Detect which cell encompasses the target text, then output its (x, y) center coordinate. 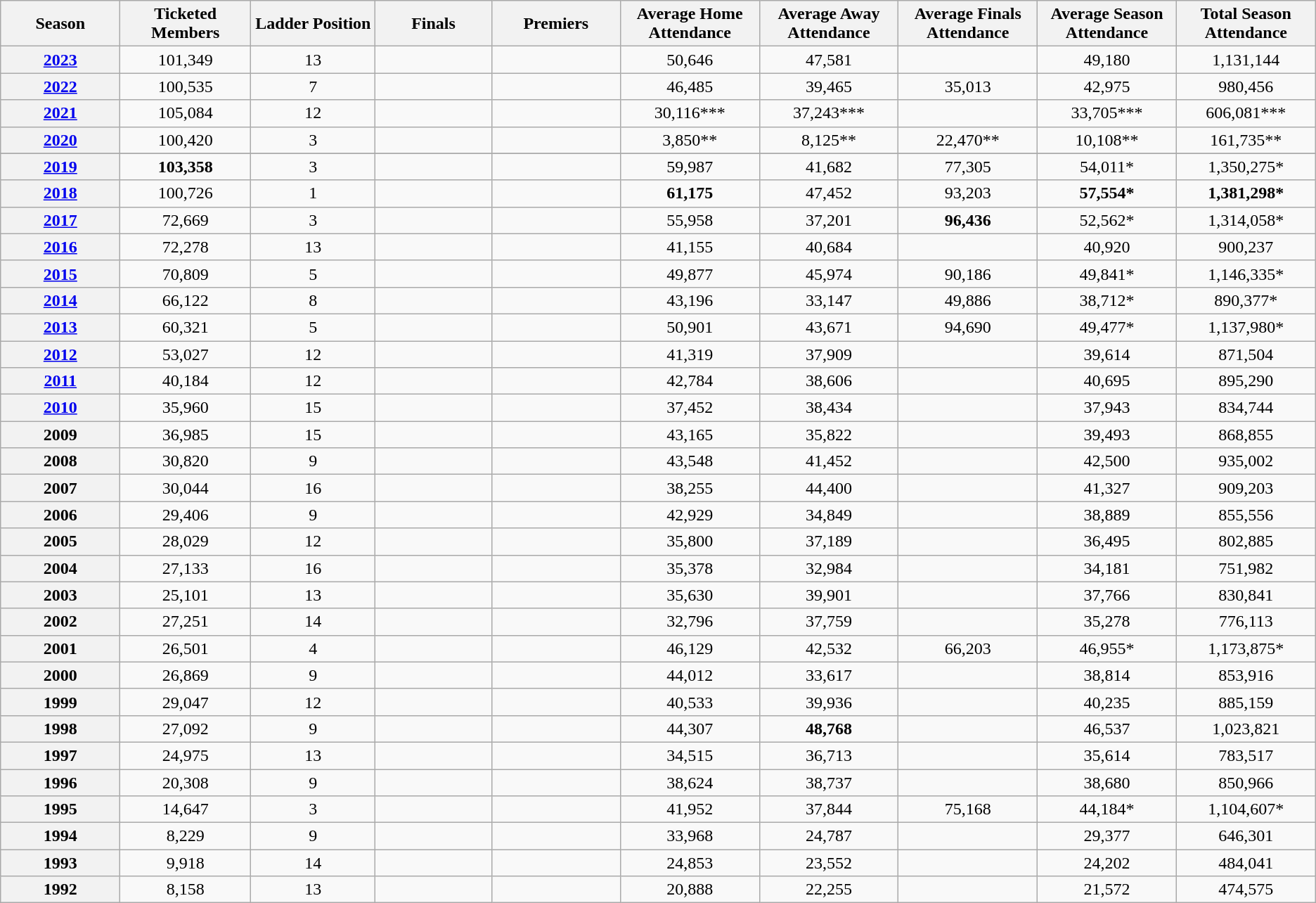
871,504 (1246, 354)
37,452 (690, 408)
38,712* (1107, 300)
1992 (60, 890)
49,886 (968, 300)
890,377* (1246, 300)
2001 (60, 648)
44,307 (690, 729)
2016 (60, 247)
484,041 (1246, 863)
75,168 (968, 809)
100,420 (186, 140)
2020 (60, 140)
2002 (60, 622)
46,129 (690, 648)
39,465 (829, 87)
96,436 (968, 220)
35,960 (186, 408)
20,308 (186, 783)
Average Season Attendance (1107, 24)
70,809 (186, 274)
50,901 (690, 327)
43,196 (690, 300)
2012 (60, 354)
8,229 (186, 836)
77,305 (968, 167)
2022 (60, 87)
830,841 (1246, 595)
59,987 (690, 167)
Average Home Attendance (690, 24)
474,575 (1246, 890)
2014 (60, 300)
1998 (60, 729)
1,381,298* (1246, 193)
Total Season Attendance (1246, 24)
1,314,058* (1246, 220)
36,985 (186, 435)
900,237 (1246, 247)
49,877 (690, 274)
40,920 (1107, 247)
44,400 (829, 488)
100,535 (186, 87)
35,013 (968, 87)
28,029 (186, 542)
38,680 (1107, 783)
27,092 (186, 729)
57,554* (1107, 193)
100,726 (186, 193)
9,918 (186, 863)
Season (60, 24)
2019 (60, 167)
161,735** (1246, 140)
39,614 (1107, 354)
868,855 (1246, 435)
Average Away Attendance (829, 24)
40,533 (690, 702)
776,113 (1246, 622)
2005 (60, 542)
2018 (60, 193)
42,784 (690, 381)
853,916 (1246, 675)
24,853 (690, 863)
29,047 (186, 702)
43,165 (690, 435)
39,936 (829, 702)
43,548 (690, 461)
1997 (60, 755)
33,147 (829, 300)
34,515 (690, 755)
26,501 (186, 648)
8,158 (186, 890)
38,814 (1107, 675)
27,133 (186, 568)
10,108** (1107, 140)
42,929 (690, 515)
103,358 (186, 167)
37,844 (829, 809)
38,255 (690, 488)
1996 (60, 783)
Finals (433, 24)
2004 (60, 568)
Average Finals Attendance (968, 24)
24,202 (1107, 863)
1 (314, 193)
35,630 (690, 595)
42,532 (829, 648)
50,646 (690, 60)
1,104,607* (1246, 809)
41,952 (690, 809)
35,378 (690, 568)
38,889 (1107, 515)
32,796 (690, 622)
40,695 (1107, 381)
32,984 (829, 568)
40,684 (829, 247)
Ticketed Members (186, 24)
37,909 (829, 354)
30,044 (186, 488)
33,968 (690, 836)
2015 (60, 274)
37,189 (829, 542)
27,251 (186, 622)
66,203 (968, 648)
30,116*** (690, 113)
1,173,875* (1246, 648)
42,975 (1107, 87)
850,966 (1246, 783)
980,456 (1246, 87)
39,901 (829, 595)
41,452 (829, 461)
802,885 (1246, 542)
834,744 (1246, 408)
2000 (60, 675)
26,869 (186, 675)
2011 (60, 381)
54,011* (1107, 167)
935,002 (1246, 461)
33,617 (829, 675)
49,841* (1107, 274)
41,682 (829, 167)
44,184* (1107, 809)
55,958 (690, 220)
Premiers (555, 24)
35,822 (829, 435)
1994 (60, 836)
1,350,275* (1246, 167)
14,647 (186, 809)
46,485 (690, 87)
93,203 (968, 193)
25,101 (186, 595)
38,737 (829, 783)
2006 (60, 515)
37,943 (1107, 408)
783,517 (1246, 755)
61,175 (690, 193)
90,186 (968, 274)
36,495 (1107, 542)
105,084 (186, 113)
646,301 (1246, 836)
29,377 (1107, 836)
38,434 (829, 408)
49,180 (1107, 60)
39,493 (1107, 435)
20,888 (690, 890)
1,137,980* (1246, 327)
2008 (60, 461)
35,614 (1107, 755)
21,572 (1107, 890)
751,982 (1246, 568)
8,125** (829, 140)
44,012 (690, 675)
66,122 (186, 300)
72,669 (186, 220)
40,184 (186, 381)
Ladder Position (314, 24)
37,201 (829, 220)
2023 (60, 60)
38,606 (829, 381)
41,155 (690, 247)
42,500 (1107, 461)
2003 (60, 595)
60,321 (186, 327)
72,278 (186, 247)
46,955* (1107, 648)
37,766 (1107, 595)
43,671 (829, 327)
2013 (60, 327)
40,235 (1107, 702)
53,027 (186, 354)
895,290 (1246, 381)
34,181 (1107, 568)
46,537 (1107, 729)
49,477* (1107, 327)
45,974 (829, 274)
94,690 (968, 327)
35,800 (690, 542)
23,552 (829, 863)
101,349 (186, 60)
29,406 (186, 515)
2009 (60, 435)
47,581 (829, 60)
7 (314, 87)
2021 (60, 113)
2010 (60, 408)
1995 (60, 809)
33,705*** (1107, 113)
1999 (60, 702)
30,820 (186, 461)
35,278 (1107, 622)
41,327 (1107, 488)
38,624 (690, 783)
36,713 (829, 755)
37,243*** (829, 113)
34,849 (829, 515)
22,255 (829, 890)
2007 (60, 488)
22,470** (968, 140)
606,081*** (1246, 113)
855,556 (1246, 515)
47,452 (829, 193)
8 (314, 300)
885,159 (1246, 702)
41,319 (690, 354)
1,023,821 (1246, 729)
2017 (60, 220)
24,787 (829, 836)
24,975 (186, 755)
37,759 (829, 622)
48,768 (829, 729)
1993 (60, 863)
3,850** (690, 140)
909,203 (1246, 488)
52,562* (1107, 220)
1,131,144 (1246, 60)
1,146,335* (1246, 274)
4 (314, 648)
